Pinpoint the cell where the given text exists, returning its [X, Y] midpoint coordinate. 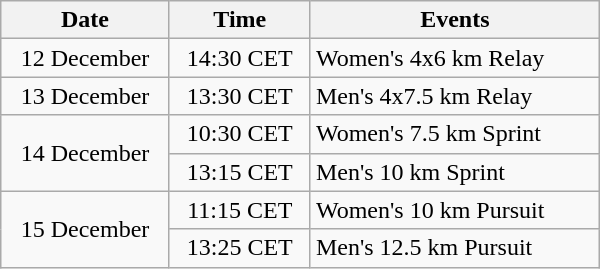
11:15 CET [240, 210]
13:25 CET [240, 248]
Men's 12.5 km Pursuit [454, 248]
Men's 4x7.5 km Relay [454, 96]
Time [240, 20]
12 December [85, 58]
Women's 7.5 km Sprint [454, 134]
Women's 4x6 km Relay [454, 58]
14:30 CET [240, 58]
15 December [85, 229]
Events [454, 20]
13 December [85, 96]
13:30 CET [240, 96]
Men's 10 km Sprint [454, 172]
10:30 CET [240, 134]
Women's 10 km Pursuit [454, 210]
14 December [85, 153]
13:15 CET [240, 172]
Date [85, 20]
